Find where the given text appears and provide that cell's center as (x, y) coordinate. 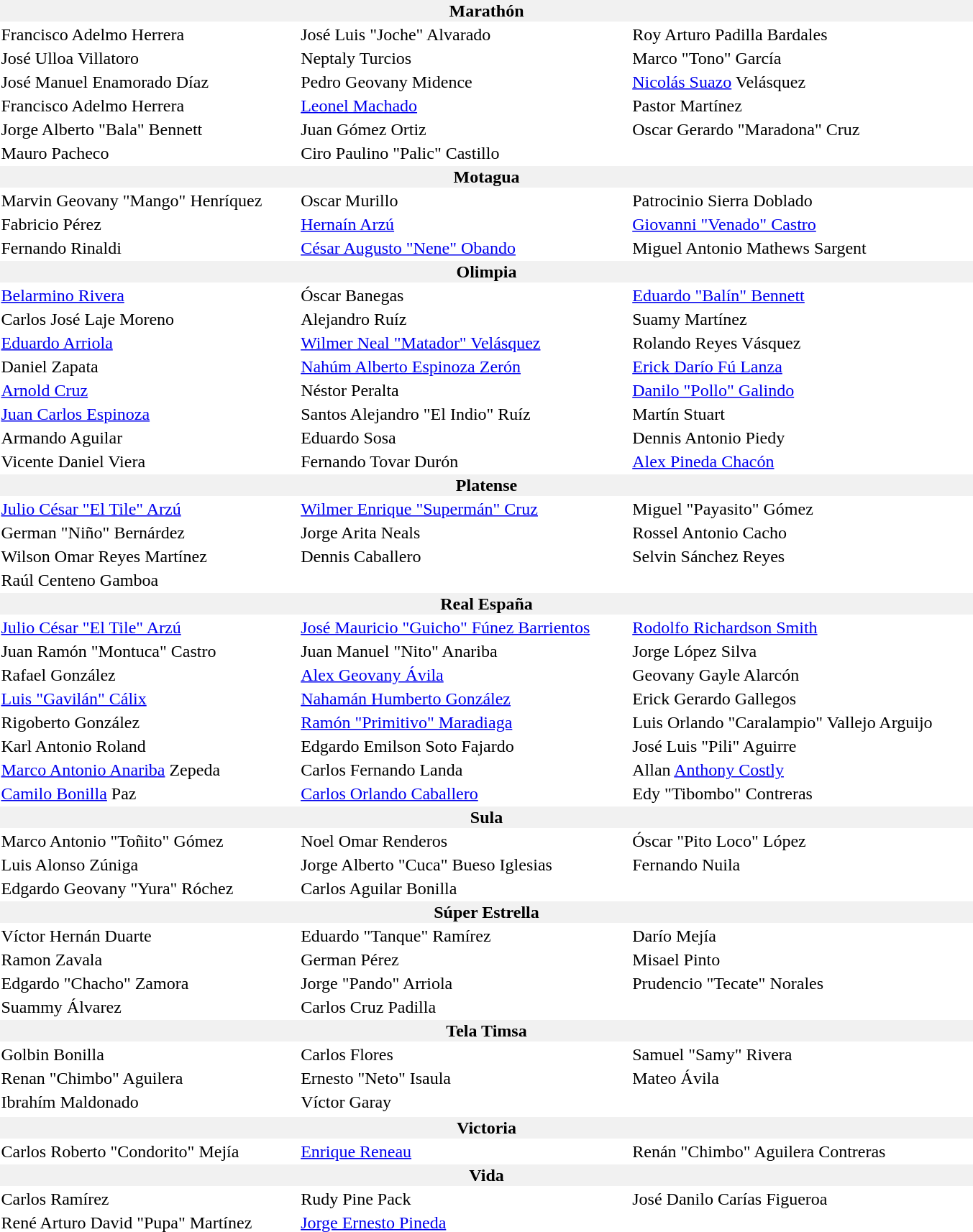
Roy Arturo Padilla Bardales (803, 35)
Danilo "Pollo" Galindo (803, 390)
Edy "Tibombo" Contreras (803, 794)
Pedro Geovany Midence (465, 82)
Wilmer Neal "Matador" Velásquez (465, 343)
Santos Alejandro "El Indio" Ruíz (465, 414)
José Manuel Enamorado Díaz (149, 82)
Ibrahím Maldonado (149, 1102)
Juan Gómez Ortiz (465, 129)
Rafael González (149, 675)
Luis "Gavilán" Cálix (149, 699)
Mateo Ávila (803, 1078)
Camilo Bonilla Paz (149, 794)
Dennis Antonio Piedy (803, 438)
Renan "Chimbo" Aguilera (149, 1078)
Edgardo Emilson Soto Fajardo (465, 746)
Marco Antonio Anariba Zepeda (149, 770)
Nicolás Suazo Velásquez (803, 82)
Neptaly Turcios (465, 58)
Carlos Ramírez (149, 1199)
Carlos Aguilar Bonilla (465, 888)
Selvin Sánchez Reyes (803, 556)
Nahamán Humberto González (465, 699)
Carlos José Laje Moreno (149, 319)
Suammy Álvarez (149, 1007)
Arnold Cruz (149, 390)
Olimpia (486, 272)
Fernando Nuila (803, 865)
Darío Mejía (803, 936)
Victoria (486, 1128)
Allan Anthony Costly (803, 770)
José Ulloa Villatoro (149, 58)
Geovany Gayle Alarcón (803, 675)
Rolando Reyes Vásquez (803, 343)
Oscar Murillo (465, 201)
Vida (486, 1175)
Prudencio "Tecate" Norales (803, 983)
Rigoberto González (149, 722)
Leonel Machado (465, 106)
Alex Geovany Ávila (465, 675)
Pastor Martínez (803, 106)
Marvin Geovany "Mango" Henríquez (149, 201)
Tela Timsa (486, 1031)
Juan Carlos Espinoza (149, 414)
Edgardo "Chacho" Zamora (149, 983)
German "Niño" Bernárdez (149, 533)
Miguel "Payasito" Gómez (803, 509)
Jorge "Pando" Arriola (465, 983)
Golbin Bonilla (149, 1054)
Fernando Rinaldi (149, 248)
Alejandro Ruíz (465, 319)
Luis Orlando "Caralampio" Vallejo Arguijo (803, 722)
Eduardo "Balín" Bennett (803, 295)
Marathón (486, 11)
Misael Pinto (803, 960)
Belarmino Rivera (149, 295)
Wilson Omar Reyes Martínez (149, 556)
Jorge Arita Neals (465, 533)
Víctor Garay (465, 1102)
Marco Antonio "Toñito" Gómez (149, 841)
Jorge Alberto "Bala" Bennett (149, 129)
Eduardo Sosa (465, 438)
Súper Estrella (486, 912)
Ramon Zavala (149, 960)
Ramón "Primitivo" Maradiaga (465, 722)
Patrocinio Sierra Doblado (803, 201)
José Luis "Pili" Aguirre (803, 746)
Rossel Antonio Cacho (803, 533)
Mauro Pacheco (149, 153)
Martín Stuart (803, 414)
Oscar Gerardo "Maradona" Cruz (803, 129)
Erick Gerardo Gallegos (803, 699)
Fabricio Pérez (149, 224)
Hernaín Arzú (465, 224)
Renán "Chimbo" Aguilera Contreras (803, 1151)
Armando Aguilar (149, 438)
José Danilo Carías Figueroa (803, 1199)
Carlos Cruz Padilla (465, 1007)
Carlos Orlando Caballero (465, 794)
Rudy Pine Pack (465, 1199)
Carlos Flores (465, 1054)
Giovanni "Venado" Castro (803, 224)
Carlos Fernando Landa (465, 770)
Enrique Reneau (465, 1151)
Ciro Paulino "Palic" Castillo (465, 153)
Edgardo Geovany "Yura" Róchez (149, 888)
Carlos Roberto "Condorito" Mejía (149, 1151)
Daniel Zapata (149, 367)
Dennis Caballero (465, 556)
César Augusto "Nene" Obando (465, 248)
Real España (486, 604)
Marco "Tono" García (803, 58)
Suamy Martínez (803, 319)
Víctor Hernán Duarte (149, 936)
German Pérez (465, 960)
Erick Darío Fú Lanza (803, 367)
Jorge López Silva (803, 651)
Rodolfo Richardson Smith (803, 628)
José Luis "Joche" Alvarado (465, 35)
Eduardo Arriola (149, 343)
Wilmer Enrique "Supermán" Cruz (465, 509)
Samuel "Samy" Rivera (803, 1054)
Fernando Tovar Durón (465, 461)
Ernesto "Neto" Isaula (465, 1078)
Miguel Antonio Mathews Sargent (803, 248)
Noel Omar Renderos (465, 841)
Raúl Centeno Gamboa (149, 580)
Juan Manuel "Nito" Anariba (465, 651)
Sula (486, 817)
Óscar Banegas (465, 295)
Motagua (486, 177)
Karl Antonio Roland (149, 746)
Juan Ramón "Montuca" Castro (149, 651)
José Mauricio "Guicho" Fúnez Barrientos (465, 628)
Luis Alonso Zúniga (149, 865)
Vicente Daniel Viera (149, 461)
Alex Pineda Chacón (803, 461)
Óscar "Pito Loco" López (803, 841)
Platense (486, 485)
Néstor Peralta (465, 390)
Eduardo "Tanque" Ramírez (465, 936)
Jorge Alberto "Cuca" Bueso Iglesias (465, 865)
Nahúm Alberto Espinoza Zerón (465, 367)
